Extract the [X, Y] coordinate from the center of the cell holding the provided text.  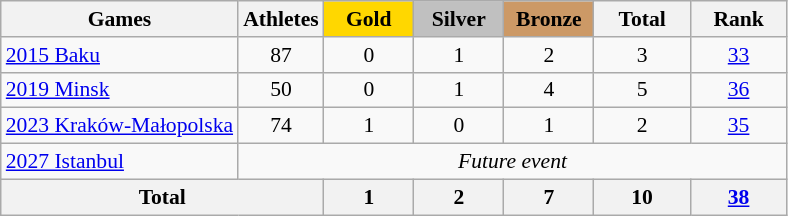
87 [281, 55]
Future event [512, 162]
74 [281, 126]
10 [642, 197]
36 [738, 90]
2027 Istanbul [120, 162]
5 [642, 90]
2023 Kraków-Małopolska [120, 126]
Rank [738, 19]
4 [549, 90]
38 [738, 197]
7 [549, 197]
33 [738, 55]
35 [738, 126]
Games [120, 19]
3 [642, 55]
2019 Minsk [120, 90]
2015 Baku [120, 55]
50 [281, 90]
Gold [369, 19]
Athletes [281, 19]
Silver [459, 19]
Bronze [549, 19]
